Return (X, Y) of the center of cell containing provided text 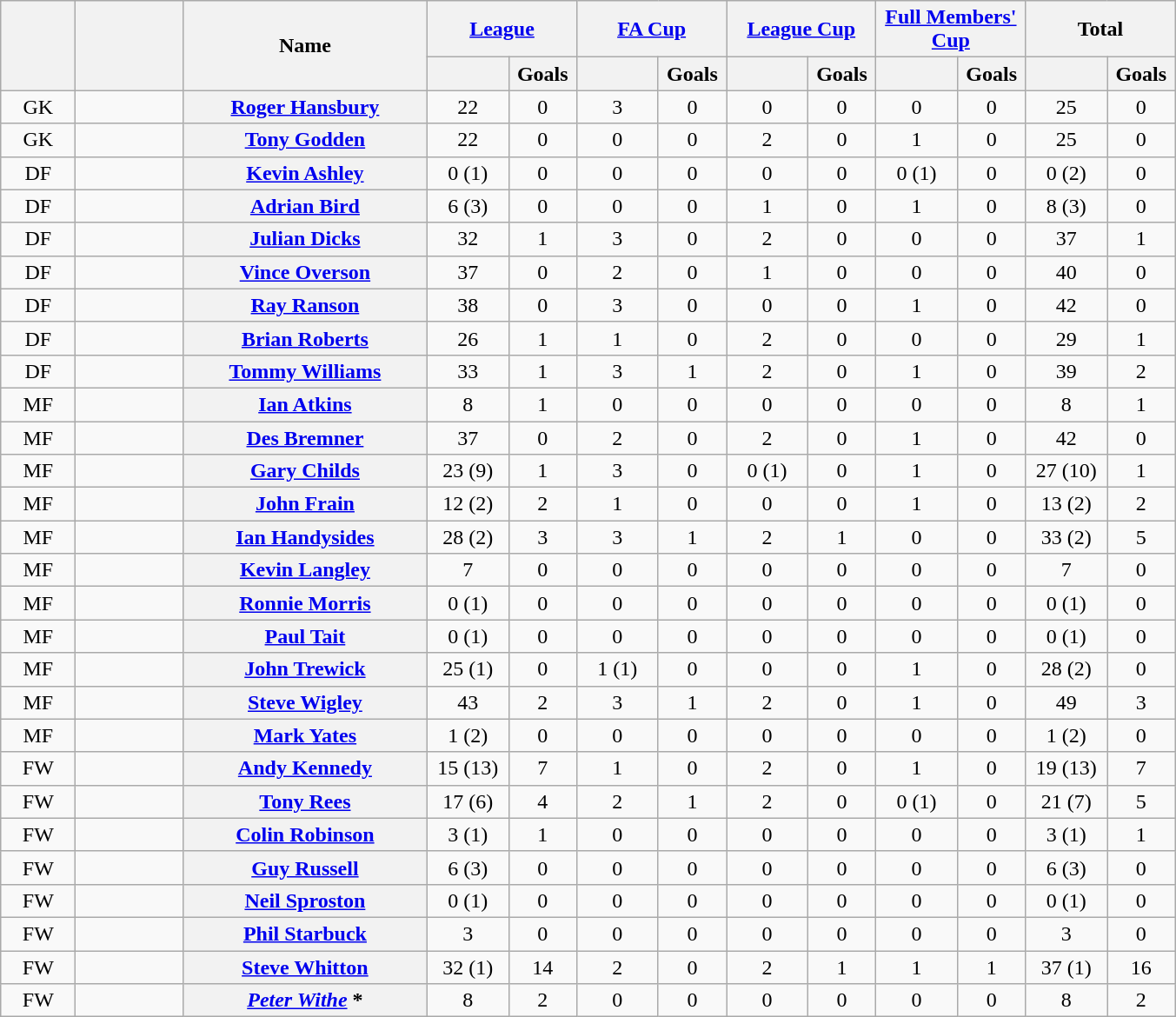
49 (1066, 702)
Ronnie Morris (304, 603)
0 (2) (1066, 173)
27 (10) (1066, 471)
Steve Wigley (304, 702)
Phil Starbuck (304, 934)
17 (6) (468, 801)
Gary Childs (304, 471)
1 (1) (618, 669)
12 (2) (468, 504)
Name (304, 45)
Total (1100, 30)
38 (468, 305)
26 (468, 338)
8 (3) (1066, 206)
John Trewick (304, 669)
Mark Yates (304, 735)
40 (1066, 272)
16 (1142, 967)
33 (468, 371)
Brian Roberts (304, 338)
Tony Godden (304, 140)
Kevin Ashley (304, 173)
Roger Hansbury (304, 107)
23 (9) (468, 471)
Adrian Bird (304, 206)
Tony Rees (304, 801)
43 (468, 702)
Julian Dicks (304, 239)
Tommy Williams (304, 371)
14 (542, 967)
39 (1066, 371)
Kevin Langley (304, 570)
Full Members' Cup (951, 30)
33 (2) (1066, 537)
29 (1066, 338)
John Frain (304, 504)
Peter Withe * (304, 1000)
Vince Overson (304, 272)
25 (1) (468, 669)
4 (542, 801)
Ray Ranson (304, 305)
32 (468, 239)
15 (13) (468, 768)
FA Cup (652, 30)
Steve Whitton (304, 967)
Ian Handysides (304, 537)
League Cup (801, 30)
Colin Robinson (304, 834)
32 (1) (468, 967)
Andy Kennedy (304, 768)
Paul Tait (304, 636)
21 (7) (1066, 801)
Des Bremner (304, 437)
19 (13) (1066, 768)
37 (1) (1066, 967)
Ian Atkins (304, 404)
League (502, 30)
13 (2) (1066, 504)
Neil Sproston (304, 901)
Guy Russell (304, 867)
